Identify which cell holds the provided text, then report its (x, y) central coordinate. 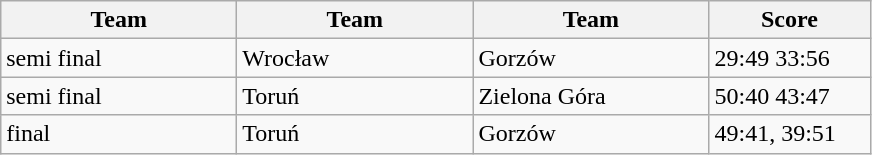
final (119, 134)
Zielona Góra (591, 96)
Score (790, 20)
50:40 43:47 (790, 96)
Wrocław (355, 58)
49:41, 39:51 (790, 134)
29:49 33:56 (790, 58)
